Find where the given text appears and provide that cell's center as (x, y) coordinate. 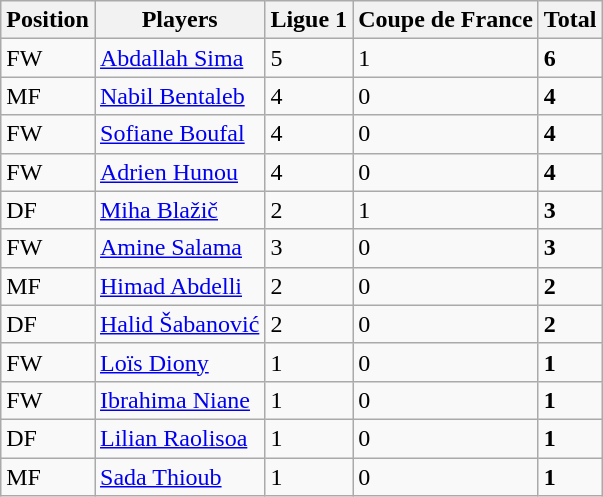
Ligue 1 (309, 20)
Sada Thioub (179, 477)
Himad Abdelli (179, 286)
Ibrahima Niane (179, 400)
Nabil Bentaleb (179, 96)
Halid Šabanović (179, 324)
Lilian Raolisoa (179, 438)
Adrien Hunou (179, 172)
Total (570, 20)
5 (309, 58)
Abdallah Sima (179, 58)
Loïs Diony (179, 362)
Coupe de France (446, 20)
Sofiane Boufal (179, 134)
Miha Blažič (179, 210)
Position (48, 20)
Players (179, 20)
6 (570, 58)
Amine Salama (179, 248)
